Determine the [X, Y] coordinate at the center of the cell enclosing the given text.  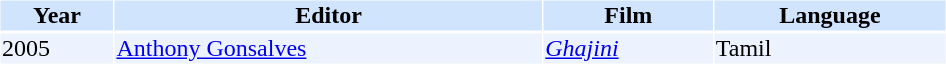
Tamil [830, 49]
Ghajini [628, 49]
Year [56, 15]
Anthony Gonsalves [328, 49]
Editor [328, 15]
Language [830, 15]
Film [628, 15]
2005 [56, 49]
